Identify which cell holds the provided text, then report its [X, Y] central coordinate. 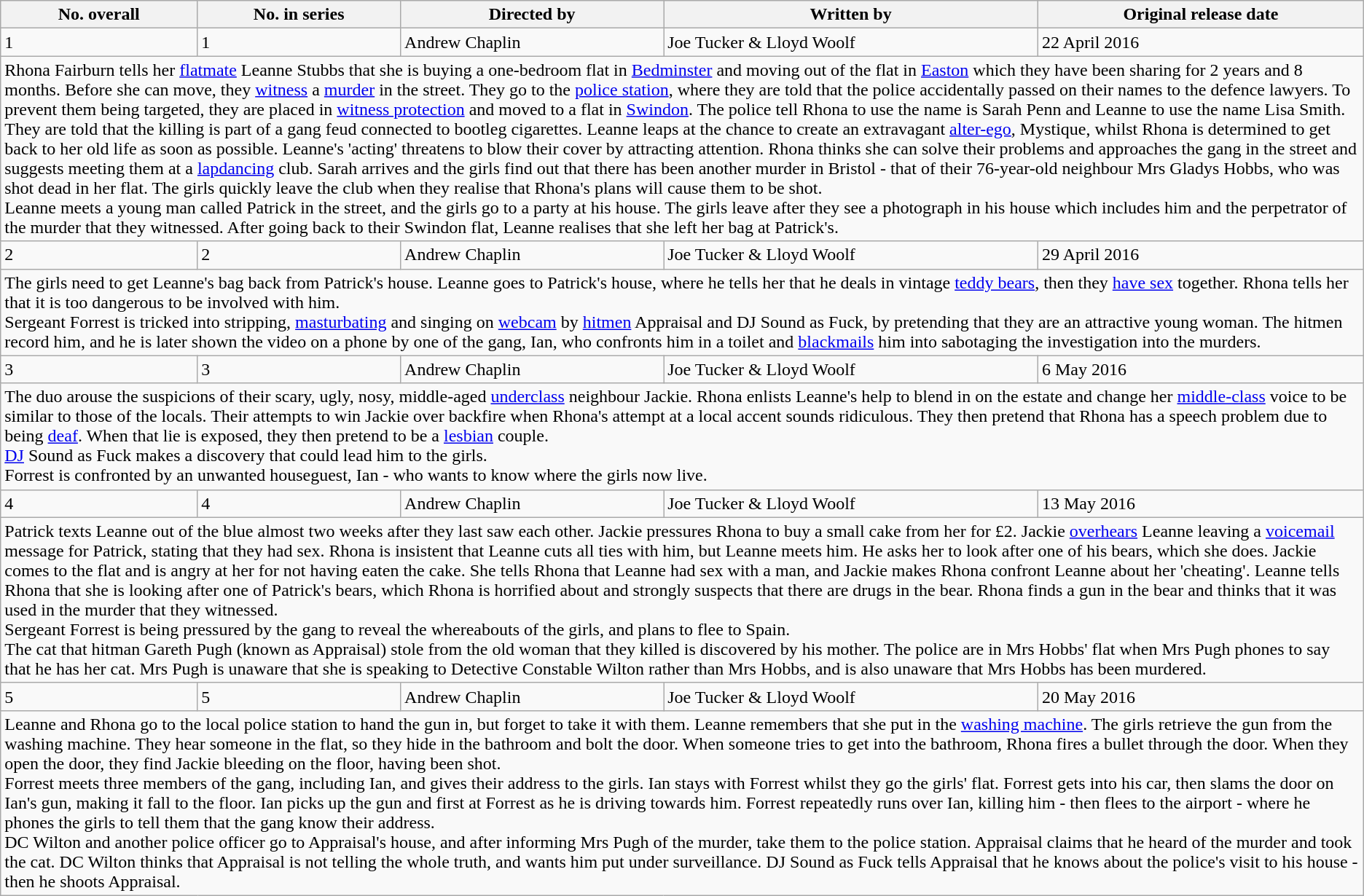
No. in series [299, 15]
29 April 2016 [1201, 255]
22 April 2016 [1201, 42]
Original release date [1201, 15]
Written by [851, 15]
Directed by [532, 15]
20 May 2016 [1201, 696]
6 May 2016 [1201, 369]
13 May 2016 [1201, 503]
No. overall [99, 15]
